Search for the cell housing the specified text and yield its [x, y] center coordinate. 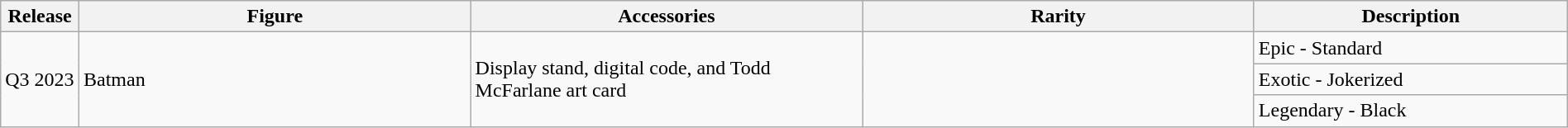
Q3 2023 [40, 79]
Rarity [1059, 17]
Display stand, digital code, and Todd McFarlane art card [667, 79]
Batman [275, 79]
Accessories [667, 17]
Figure [275, 17]
Description [1411, 17]
Legendary - Black [1411, 111]
Epic - Standard [1411, 48]
Release [40, 17]
Exotic - Jokerized [1411, 79]
